Return (X, Y) of the center of cell containing provided text 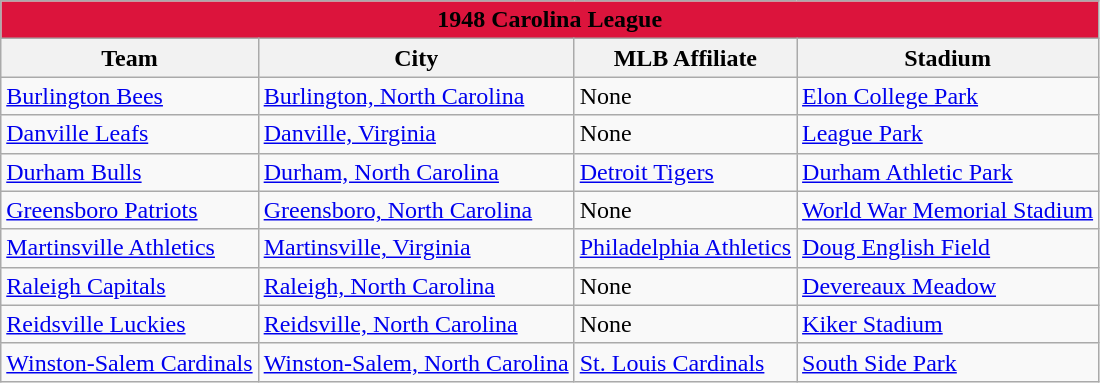
MLB Affiliate (685, 58)
St. Louis Cardinals (685, 362)
Devereaux Meadow (948, 286)
City (416, 58)
Burlington, North Carolina (416, 96)
Winston-Salem Cardinals (130, 362)
Durham, North Carolina (416, 172)
World War Memorial Stadium (948, 210)
Burlington Bees (130, 96)
Raleigh Capitals (130, 286)
Philadelphia Athletics (685, 248)
Reidsville Luckies (130, 324)
Greensboro, North Carolina (416, 210)
South Side Park (948, 362)
Reidsville, North Carolina (416, 324)
League Park (948, 134)
Detroit Tigers (685, 172)
Team (130, 58)
Martinsville Athletics (130, 248)
Doug English Field (948, 248)
Durham Bulls (130, 172)
1948 Carolina League (550, 20)
Stadium (948, 58)
Durham Athletic Park (948, 172)
Danville Leafs (130, 134)
Kiker Stadium (948, 324)
Martinsville, Virginia (416, 248)
Danville, Virginia (416, 134)
Elon College Park (948, 96)
Winston-Salem, North Carolina (416, 362)
Raleigh, North Carolina (416, 286)
Greensboro Patriots (130, 210)
